Provide the [x, y] coordinate of the cell's center where the given text is located.  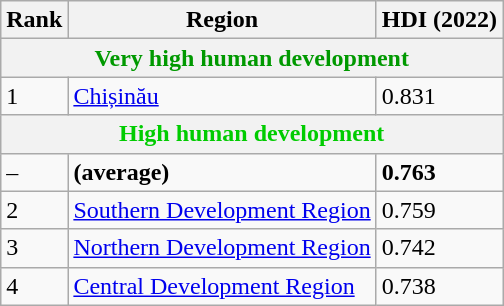
4 [34, 286]
Region [222, 20]
0.759 [439, 210]
Very high human development [252, 58]
– [34, 172]
0.831 [439, 96]
Southern Development Region [222, 210]
2 [34, 210]
(average) [222, 172]
Central Development Region [222, 286]
Rank [34, 20]
1 [34, 96]
Northern Development Region [222, 248]
0.742 [439, 248]
3 [34, 248]
0.738 [439, 286]
High human development [252, 134]
Chișinău [222, 96]
0.763 [439, 172]
HDI (2022) [439, 20]
